Provide the (x, y) coordinate of the cell's center where the given text is located.  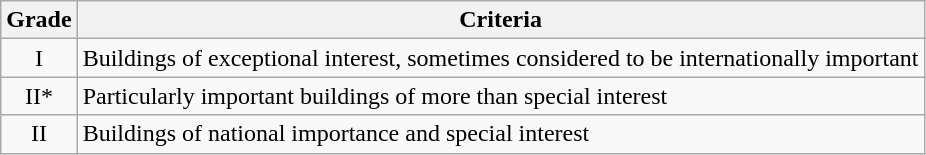
II (39, 134)
Criteria (500, 20)
Particularly important buildings of more than special interest (500, 96)
Buildings of national importance and special interest (500, 134)
Buildings of exceptional interest, sometimes considered to be internationally important (500, 58)
II* (39, 96)
Grade (39, 20)
I (39, 58)
